Identify which cell holds the provided text, then report its (x, y) central coordinate. 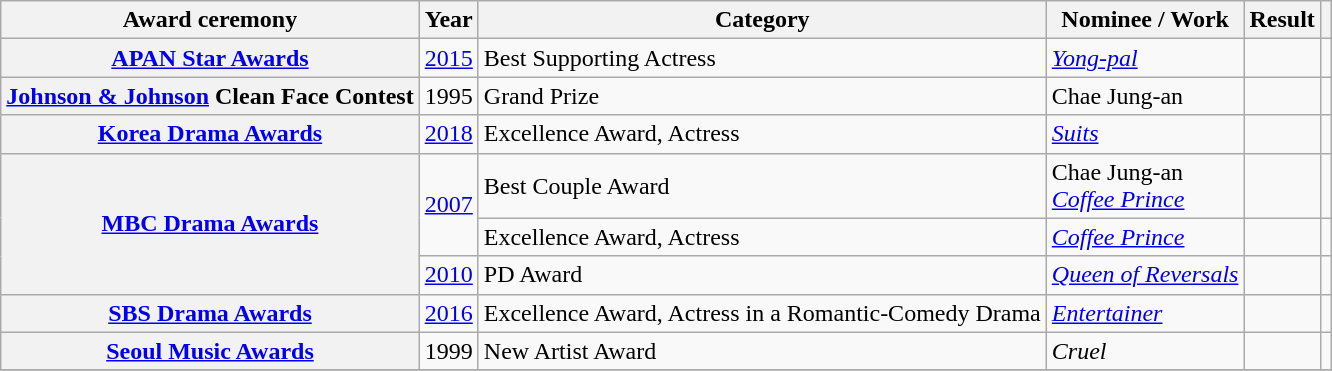
Yong-pal (1145, 58)
Cruel (1145, 351)
1995 (448, 96)
Excellence Award, Actress in a Romantic-Comedy Drama (762, 313)
1999 (448, 351)
2010 (448, 275)
Best Couple Award (762, 186)
Best Supporting Actress (762, 58)
SBS Drama Awards (210, 313)
2016 (448, 313)
2015 (448, 58)
Chae Jung-an Coffee Prince (1145, 186)
2007 (448, 204)
Year (448, 20)
Seoul Music Awards (210, 351)
Queen of Reversals (1145, 275)
Chae Jung-an (1145, 96)
Nominee / Work (1145, 20)
New Artist Award (762, 351)
PD Award (762, 275)
Award ceremony (210, 20)
Result (1282, 20)
Suits (1145, 134)
Coffee Prince (1145, 237)
2018 (448, 134)
MBC Drama Awards (210, 224)
APAN Star Awards (210, 58)
Entertainer (1145, 313)
Grand Prize (762, 96)
Category (762, 20)
Korea Drama Awards (210, 134)
Johnson & Johnson Clean Face Contest (210, 96)
